Search for the cell housing the specified text and yield its [x, y] center coordinate. 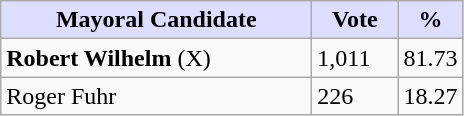
18.27 [430, 96]
% [430, 20]
Vote [355, 20]
226 [355, 96]
Mayoral Candidate [156, 20]
1,011 [355, 58]
81.73 [430, 58]
Robert Wilhelm (X) [156, 58]
Roger Fuhr [156, 96]
